For the text-containing cell, return its midpoint in [X, Y] coordinate format. 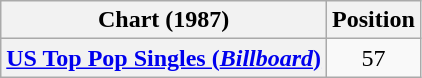
57 [374, 58]
Position [374, 20]
Chart (1987) [164, 20]
US Top Pop Singles (Billboard) [164, 58]
